Scan for the cell matching the given text and deliver its [X, Y] coordinate at center. 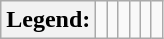
Legend: [48, 20]
